Identify which cell holds the provided text, then report its (x, y) central coordinate. 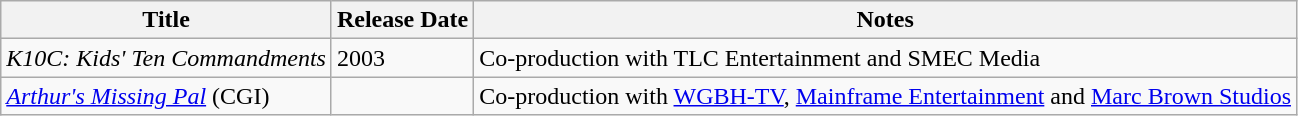
Notes (886, 20)
K10C: Kids' Ten Commandments (166, 58)
Co-production with TLC Entertainment and SMEC Media (886, 58)
Title (166, 20)
Release Date (402, 20)
Arthur's Missing Pal (CGI) (166, 96)
2003 (402, 58)
Co-production with WGBH-TV, Mainframe Entertainment and Marc Brown Studios (886, 96)
